Pinpoint the cell where the given text exists, returning its [X, Y] midpoint coordinate. 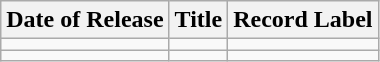
Title [198, 20]
Record Label [303, 20]
Date of Release [85, 20]
